Locate the cell with the specified text and output its [X, Y] center coordinate. 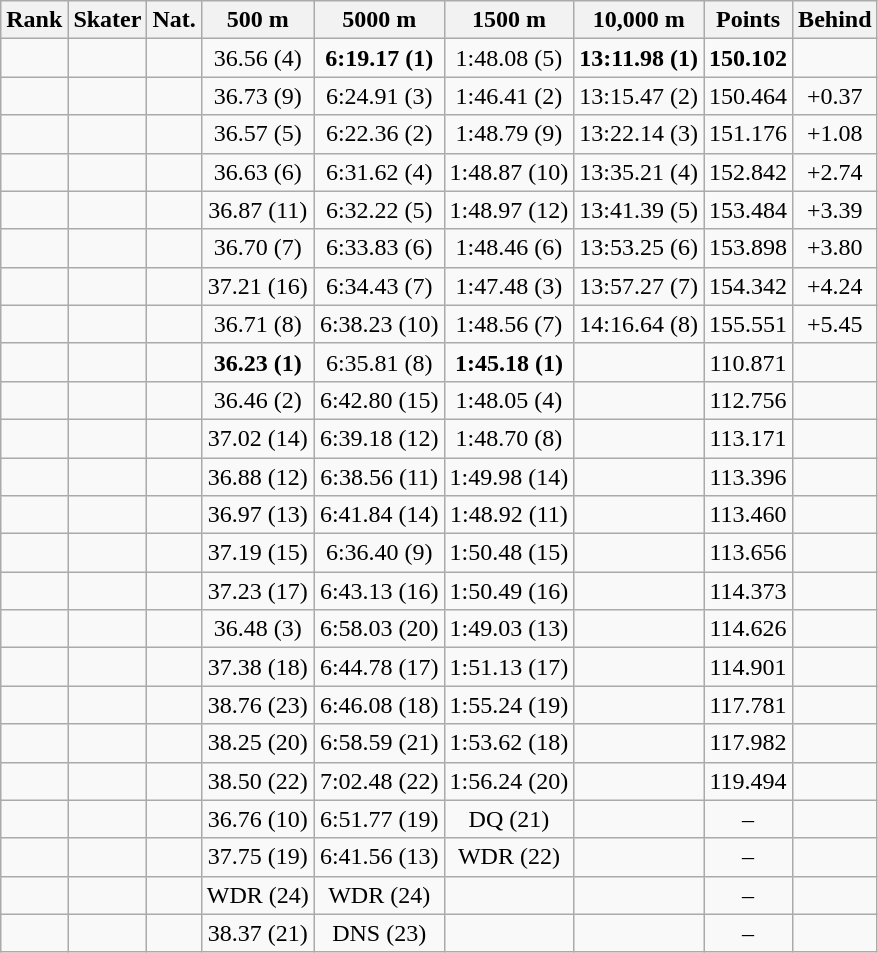
36.76 (10) [258, 819]
6:58.59 (21) [379, 743]
13:53.25 (6) [639, 248]
6:39.18 (12) [379, 438]
+3.39 [835, 210]
151.176 [748, 134]
1:45.18 (1) [509, 362]
6:38.56 (11) [379, 477]
152.842 [748, 172]
113.171 [748, 438]
+5.45 [835, 324]
36.97 (13) [258, 515]
+4.24 [835, 286]
+2.74 [835, 172]
6:35.81 (8) [379, 362]
1:50.48 (15) [509, 553]
14:16.64 (8) [639, 324]
1:48.97 (12) [509, 210]
36.63 (6) [258, 172]
6:58.03 (20) [379, 629]
1:48.56 (7) [509, 324]
110.871 [748, 362]
113.396 [748, 477]
5000 m [379, 20]
1:47.48 (3) [509, 286]
6:44.78 (17) [379, 667]
155.551 [748, 324]
Behind [835, 20]
1:53.62 (18) [509, 743]
1:49.03 (13) [509, 629]
13:22.14 (3) [639, 134]
37.75 (19) [258, 857]
36.88 (12) [258, 477]
13:41.39 (5) [639, 210]
113.460 [748, 515]
36.23 (1) [258, 362]
36.73 (9) [258, 96]
1:48.05 (4) [509, 400]
10,000 m [639, 20]
Skater [108, 20]
36.48 (3) [258, 629]
117.982 [748, 743]
36.87 (11) [258, 210]
38.25 (20) [258, 743]
13:15.47 (2) [639, 96]
6:32.22 (5) [379, 210]
6:41.56 (13) [379, 857]
119.494 [748, 781]
36.57 (5) [258, 134]
6:22.36 (2) [379, 134]
7:02.48 (22) [379, 781]
154.342 [748, 286]
38.76 (23) [258, 705]
+1.08 [835, 134]
1500 m [509, 20]
37.38 (18) [258, 667]
37.23 (17) [258, 591]
+0.37 [835, 96]
DQ (21) [509, 819]
114.901 [748, 667]
13:11.98 (1) [639, 58]
36.71 (8) [258, 324]
36.46 (2) [258, 400]
6:46.08 (18) [379, 705]
6:38.23 (10) [379, 324]
Rank [34, 20]
36.70 (7) [258, 248]
1:50.49 (16) [509, 591]
1:48.08 (5) [509, 58]
1:49.98 (14) [509, 477]
Nat. [174, 20]
150.464 [748, 96]
WDR (22) [509, 857]
6:41.84 (14) [379, 515]
1:48.70 (8) [509, 438]
1:46.41 (2) [509, 96]
1:48.87 (10) [509, 172]
38.50 (22) [258, 781]
6:31.62 (4) [379, 172]
38.37 (21) [258, 933]
113.656 [748, 553]
13:35.21 (4) [639, 172]
114.626 [748, 629]
150.102 [748, 58]
1:56.24 (20) [509, 781]
1:48.79 (9) [509, 134]
6:36.40 (9) [379, 553]
153.484 [748, 210]
114.373 [748, 591]
+3.80 [835, 248]
6:33.83 (6) [379, 248]
36.56 (4) [258, 58]
500 m [258, 20]
6:51.77 (19) [379, 819]
6:19.17 (1) [379, 58]
1:51.13 (17) [509, 667]
6:24.91 (3) [379, 96]
6:43.13 (16) [379, 591]
37.21 (16) [258, 286]
112.756 [748, 400]
6:42.80 (15) [379, 400]
DNS (23) [379, 933]
1:55.24 (19) [509, 705]
117.781 [748, 705]
1:48.46 (6) [509, 248]
37.19 (15) [258, 553]
1:48.92 (11) [509, 515]
13:57.27 (7) [639, 286]
153.898 [748, 248]
Points [748, 20]
6:34.43 (7) [379, 286]
37.02 (14) [258, 438]
